Pinpoint the cell where the given text exists, returning its (X, Y) midpoint coordinate. 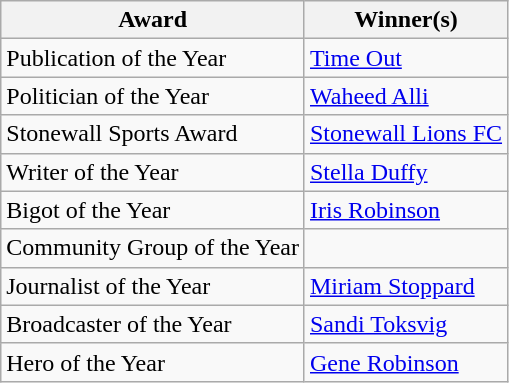
Writer of the Year (153, 172)
Hero of the Year (153, 362)
Publication of the Year (153, 58)
Journalist of the Year (153, 286)
Miriam Stoppard (406, 286)
Bigot of the Year (153, 210)
Gene Robinson (406, 362)
Stonewall Lions FC (406, 134)
Winner(s) (406, 20)
Stella Duffy (406, 172)
Award (153, 20)
Community Group of the Year (153, 248)
Iris Robinson (406, 210)
Waheed Alli (406, 96)
Politician of the Year (153, 96)
Sandi Toksvig (406, 324)
Stonewall Sports Award (153, 134)
Time Out (406, 58)
Broadcaster of the Year (153, 324)
